Locate the cell with the specified text and output its (X, Y) center coordinate. 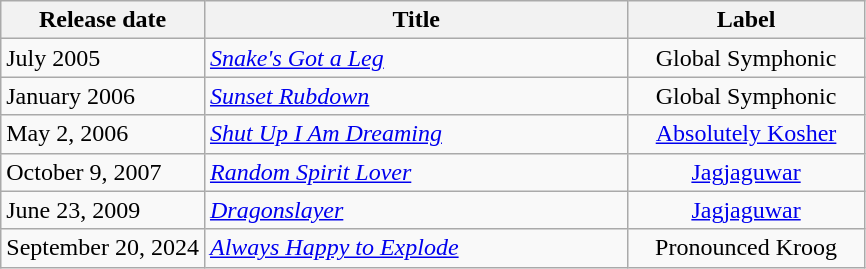
June 23, 2009 (103, 210)
Absolutely Kosher (746, 134)
Random Spirit Lover (416, 172)
July 2005 (103, 58)
October 9, 2007 (103, 172)
Title (416, 20)
January 2006 (103, 96)
Release date (103, 20)
Always Happy to Explode (416, 248)
Snake's Got a Leg (416, 58)
Sunset Rubdown (416, 96)
Label (746, 20)
Pronounced Kroog (746, 248)
September 20, 2024 (103, 248)
May 2, 2006 (103, 134)
Dragonslayer (416, 210)
Shut Up I Am Dreaming (416, 134)
